Return [x, y] of the center of cell containing provided text 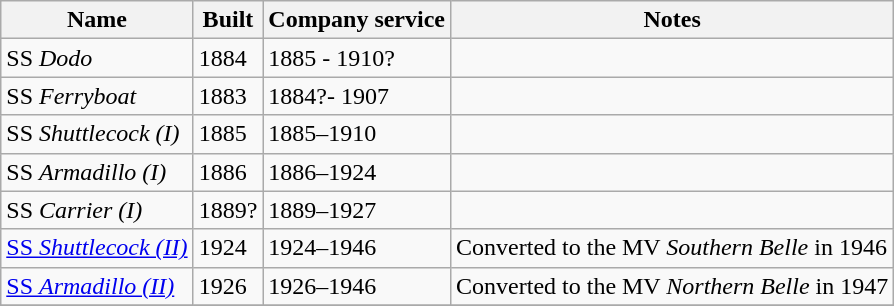
SS Armadillo (I) [97, 172]
Name [97, 20]
Converted to the MV Northern Belle in 1947 [672, 286]
1886 [228, 172]
Company service [357, 20]
1885–1910 [357, 134]
SS Armadillo (II) [97, 286]
SS Carrier (I) [97, 210]
1926–1946 [357, 286]
SS Ferryboat [97, 96]
1884 [228, 58]
1884?- 1907 [357, 96]
1883 [228, 96]
1924–1946 [357, 248]
SS Shuttlecock (II) [97, 248]
1885 - 1910? [357, 58]
Converted to the MV Southern Belle in 1946 [672, 248]
1889? [228, 210]
1926 [228, 286]
Built [228, 20]
SS Dodo [97, 58]
1886–1924 [357, 172]
1889–1927 [357, 210]
SS Shuttlecock (I) [97, 134]
1924 [228, 248]
1885 [228, 134]
Notes [672, 20]
